Capture the cell that displays the provided text and extract its (x, y) central coordinate. 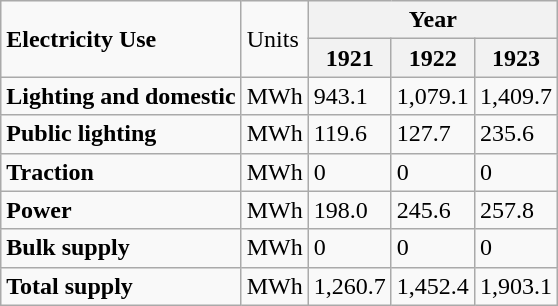
Year (432, 20)
198.0 (350, 210)
1,260.7 (350, 286)
1922 (432, 58)
1921 (350, 58)
235.6 (516, 134)
943.1 (350, 96)
Lighting and domestic (121, 96)
257.8 (516, 210)
127.7 (432, 134)
Electricity Use (121, 39)
Total supply (121, 286)
119.6 (350, 134)
Units (274, 39)
1,079.1 (432, 96)
245.6 (432, 210)
1923 (516, 58)
Bulk supply (121, 248)
Traction (121, 172)
1,409.7 (516, 96)
1,452.4 (432, 286)
Public lighting (121, 134)
Power (121, 210)
1,903.1 (516, 286)
